Scan for the cell matching the given text and deliver its (x, y) coordinate at center. 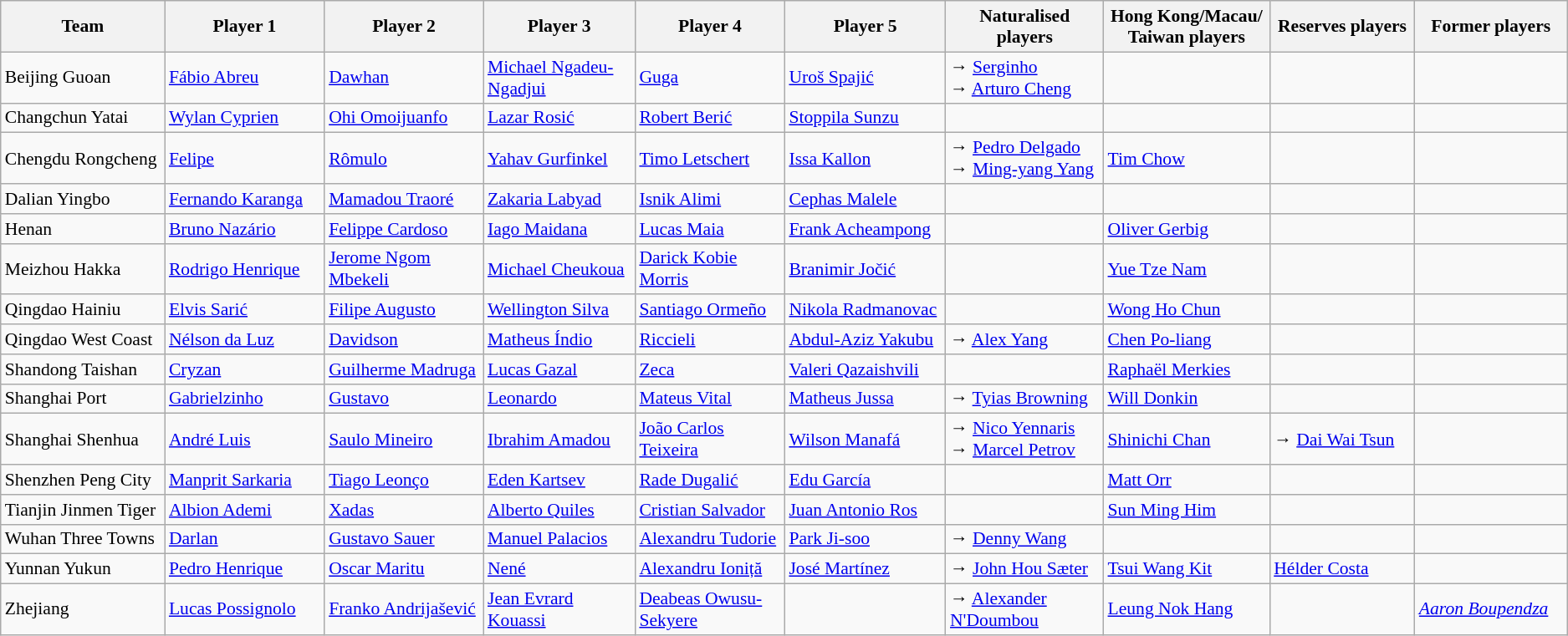
Rodrigo Henrique (244, 269)
Player 5 (865, 27)
Michael Ngadeu-Ngadjui (559, 77)
Matheus Índio (559, 339)
Issa Kallon (865, 159)
Elvis Sarić (244, 310)
Nélson da Luz (244, 339)
Isnik Alimi (709, 199)
Raphaël Merkies (1186, 369)
Eden Kartsev (559, 480)
Yue Tze Nam (1186, 269)
Alexandru Ioniță (709, 569)
Player 3 (559, 27)
Rade Dugalić (709, 480)
Saulo Mineiro (404, 440)
Qingdao Hainiu (83, 310)
Naturalised players (1025, 27)
Shenzhen Peng City (83, 480)
Shanghai Shenhua (83, 440)
Darlan (244, 539)
Ohi Omoijuanfo (404, 118)
Gustavo Sauer (404, 539)
Felipe (244, 159)
Tim Chow (1186, 159)
→ Alexander N'Doumbou (1025, 610)
→ Tyias Browning (1025, 399)
Qingdao West Coast (83, 339)
→ Alex Yang (1025, 339)
Fábio Abreu (244, 77)
Shandong Taishan (83, 369)
José Martínez (865, 569)
Dalian Yingbo (83, 199)
Deabeas Owusu-Sekyere (709, 610)
Chen Po-liang (1186, 339)
Nikola Radmanovac (865, 310)
João Carlos Teixeira (709, 440)
Alexandru Tudorie (709, 539)
Santiago Ormeño (709, 310)
Wylan Cyprien (244, 118)
Guilherme Madruga (404, 369)
Yahav Gurfinkel (559, 159)
Lucas Gazal (559, 369)
Tsui Wang Kit (1186, 569)
Lazar Rosić (559, 118)
Felippe Cardoso (404, 229)
Stoppila Sunzu (865, 118)
Branimir Jočić (865, 269)
→ Dai Wai Tsun (1342, 440)
Abdul-Aziz Yakubu (865, 339)
Manprit Sarkaria (244, 480)
Hélder Costa (1342, 569)
Mamadou Traoré (404, 199)
Uroš Spajić (865, 77)
Will Donkin (1186, 399)
Zhejiang (83, 610)
Franko Andrijašević (404, 610)
Davidson (404, 339)
Cryzan (244, 369)
Former players (1491, 27)
Albion Ademi (244, 510)
Player 1 (244, 27)
Leung Nok Hang (1186, 610)
Player 4 (709, 27)
Hong Kong/Macau/Taiwan players (1186, 27)
Darick Kobie Morris (709, 269)
Valeri Qazaishvili (865, 369)
Zeca (709, 369)
Shinichi Chan (1186, 440)
→ Pedro Delgado→ Ming-yang Yang (1025, 159)
Zakaria Labyad (559, 199)
Player 2 (404, 27)
→ Denny Wang (1025, 539)
Oscar Maritu (404, 569)
Lucas Maia (709, 229)
→ Serginho→ Arturo Cheng (1025, 77)
Riccieli (709, 339)
Edu García (865, 480)
Iago Maidana (559, 229)
Jean Evrard Kouassi (559, 610)
Robert Berić (709, 118)
Bruno Nazário (244, 229)
Tianjin Jinmen Tiger (83, 510)
Sun Ming Him (1186, 510)
Rômulo (404, 159)
Park Ji-soo (865, 539)
→ Nico Yennaris→ Marcel Petrov (1025, 440)
Frank Acheampong (865, 229)
Team (83, 27)
Tiago Leonço (404, 480)
Michael Cheukoua (559, 269)
Wuhan Three Towns (83, 539)
Cephas Malele (865, 199)
Pedro Henrique (244, 569)
→ John Hou Sæter (1025, 569)
Chengdu Rongcheng (83, 159)
Alberto Quiles (559, 510)
Oliver Gerbig (1186, 229)
Xadas (404, 510)
Leonardo (559, 399)
Wellington Silva (559, 310)
Henan (83, 229)
Matheus Jussa (865, 399)
Jerome Ngom Mbekeli (404, 269)
Meizhou Hakka (83, 269)
Ibrahim Amadou (559, 440)
Juan Antonio Ros (865, 510)
Fernando Karanga (244, 199)
Manuel Palacios (559, 539)
Yunnan Yukun (83, 569)
Aaron Boupendza (1491, 610)
Matt Orr (1186, 480)
Shanghai Port (83, 399)
Dawhan (404, 77)
André Luis (244, 440)
Gabrielzinho (244, 399)
Gustavo (404, 399)
Wong Ho Chun (1186, 310)
Beijing Guoan (83, 77)
Cristian Salvador (709, 510)
Guga (709, 77)
Wilson Manafá (865, 440)
Timo Letschert (709, 159)
Lucas Possignolo (244, 610)
Nené (559, 569)
Changchun Yatai (83, 118)
Reserves players (1342, 27)
Mateus Vital (709, 399)
Filipe Augusto (404, 310)
